Pinpoint the cell where the given text exists, returning its [X, Y] midpoint coordinate. 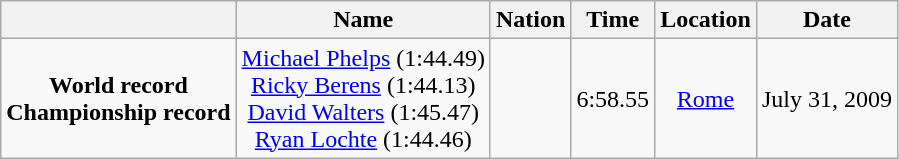
Location [706, 20]
World recordChampionship record [118, 98]
6:58.55 [613, 98]
Nation [530, 20]
Time [613, 20]
Rome [706, 98]
Date [826, 20]
Name [363, 20]
Michael Phelps (1:44.49)Ricky Berens (1:44.13)David Walters (1:45.47)Ryan Lochte (1:44.46) [363, 98]
July 31, 2009 [826, 98]
